Return (x, y) of the center of cell containing provided text 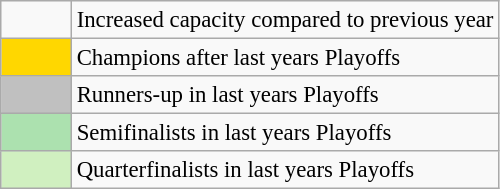
Quarterfinalists in last years Playoffs (284, 170)
Increased capacity compared to previous year (284, 20)
Semifinalists in last years Playoffs (284, 133)
Champions after last years Playoffs (284, 58)
Runners-up in last years Playoffs (284, 95)
